Determine the [X, Y] coordinate at the center of the cell enclosing the given text.  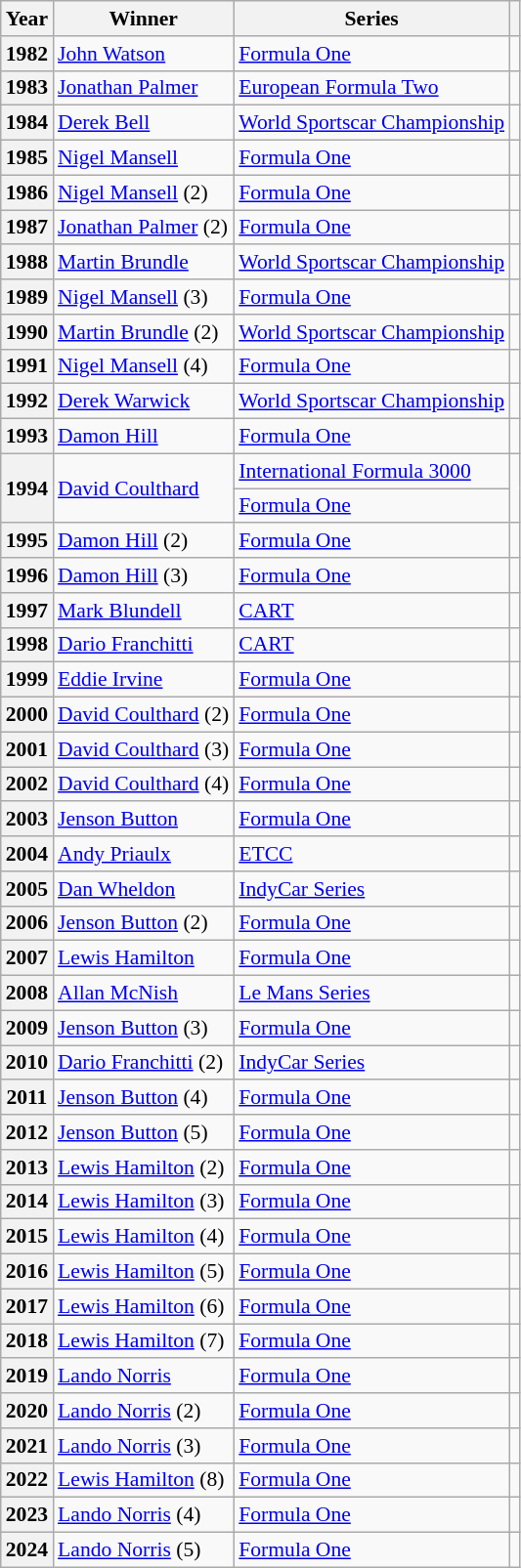
2019 [27, 1377]
Dan Wheldon [143, 889]
1999 [27, 680]
International Formula 3000 [371, 471]
John Watson [143, 54]
Jonathan Palmer [143, 88]
2021 [27, 1446]
2020 [27, 1411]
Year [27, 19]
1988 [27, 263]
Jonathan Palmer (2) [143, 228]
2022 [27, 1480]
Lando Norris [143, 1377]
Lando Norris (2) [143, 1411]
Damon Hill (2) [143, 541]
Lewis Hamilton (7) [143, 1341]
1990 [27, 332]
1998 [27, 645]
Nigel Mansell (2) [143, 192]
2008 [27, 994]
Nigel Mansell (3) [143, 297]
Nigel Mansell [143, 158]
1989 [27, 297]
Allan McNish [143, 994]
1994 [27, 488]
2011 [27, 1098]
David Coulthard (3) [143, 749]
Dario Franchitti [143, 645]
2000 [27, 715]
2002 [27, 784]
1985 [27, 158]
Derek Bell [143, 123]
2016 [27, 1272]
Lewis Hamilton (6) [143, 1306]
Martin Brundle (2) [143, 332]
David Coulthard (2) [143, 715]
Jenson Button (5) [143, 1132]
Le Mans Series [371, 994]
Andy Priaulx [143, 854]
Damon Hill (3) [143, 575]
2001 [27, 749]
Eddie Irvine [143, 680]
1983 [27, 88]
Mark Blundell [143, 611]
2018 [27, 1341]
2006 [27, 923]
2023 [27, 1515]
1986 [27, 192]
1984 [27, 123]
Nigel Mansell (4) [143, 366]
Lewis Hamilton (4) [143, 1237]
1995 [27, 541]
1996 [27, 575]
2014 [27, 1202]
Lando Norris (5) [143, 1550]
2004 [27, 854]
Lewis Hamilton (2) [143, 1167]
Series [371, 19]
2013 [27, 1167]
2005 [27, 889]
Winner [143, 19]
1982 [27, 54]
1991 [27, 366]
2010 [27, 1063]
Lewis Hamilton (3) [143, 1202]
Martin Brundle [143, 263]
Lewis Hamilton (5) [143, 1272]
2007 [27, 958]
David Coulthard [143, 488]
Jenson Button [143, 820]
Lando Norris (4) [143, 1515]
1987 [27, 228]
1993 [27, 437]
Jenson Button (4) [143, 1098]
European Formula Two [371, 88]
Lewis Hamilton [143, 958]
Lando Norris (3) [143, 1446]
2003 [27, 820]
Lewis Hamilton (8) [143, 1480]
2009 [27, 1028]
ETCC [371, 854]
1992 [27, 402]
2024 [27, 1550]
Jenson Button (3) [143, 1028]
Jenson Button (2) [143, 923]
Derek Warwick [143, 402]
Dario Franchitti (2) [143, 1063]
David Coulthard (4) [143, 784]
2017 [27, 1306]
Damon Hill [143, 437]
2012 [27, 1132]
1997 [27, 611]
2015 [27, 1237]
